Locate the cell with the specified text and output its [x, y] center coordinate. 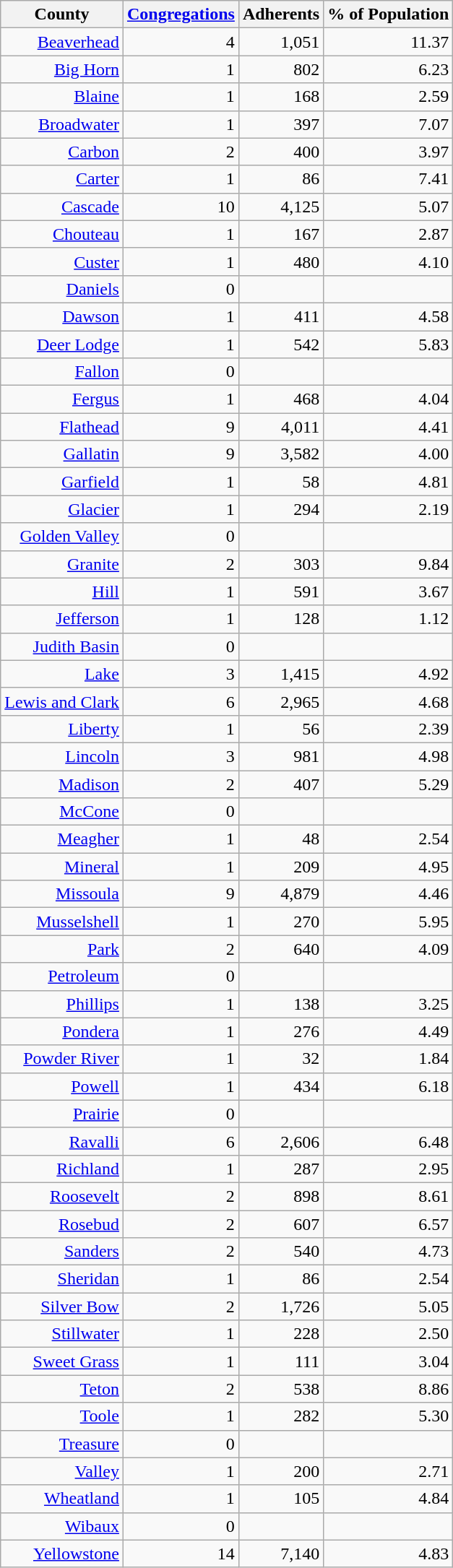
McCone [62, 812]
Deer Lodge [62, 345]
Dawson [62, 316]
Pondera [62, 1031]
898 [280, 1196]
Big Horn [62, 69]
Roosevelt [62, 1196]
Wheatland [62, 1499]
480 [280, 261]
2.19 [389, 509]
Madison [62, 784]
Blaine [62, 97]
1,051 [280, 42]
Sweet Grass [62, 1361]
Richland [62, 1169]
Valley [62, 1471]
1.84 [389, 1059]
4,879 [280, 894]
10 [181, 207]
Carbon [62, 152]
7,140 [280, 1554]
2.59 [389, 97]
County [62, 14]
4.81 [389, 482]
4.46 [389, 894]
Gallatin [62, 454]
4.04 [389, 399]
Musselshell [62, 922]
2,965 [280, 701]
2.39 [389, 729]
4.58 [389, 316]
Broadwater [62, 124]
Hill [62, 592]
14 [181, 1554]
276 [280, 1031]
407 [280, 784]
Meagher [62, 839]
4.95 [389, 867]
981 [280, 756]
Phillips [62, 1004]
Liberty [62, 729]
3,582 [280, 454]
58 [280, 482]
Custer [62, 261]
111 [280, 1361]
4.84 [389, 1499]
5.83 [389, 345]
7.07 [389, 124]
607 [280, 1224]
Jefferson [62, 619]
400 [280, 152]
Teton [62, 1389]
Missoula [62, 894]
209 [280, 867]
2.50 [389, 1334]
4.68 [389, 701]
2.71 [389, 1471]
540 [280, 1252]
Yellowstone [62, 1554]
48 [280, 839]
Treasure [62, 1444]
3.97 [389, 152]
5.05 [389, 1307]
282 [280, 1416]
Flathead [62, 427]
7.41 [389, 179]
4.10 [389, 261]
56 [280, 729]
Garfield [62, 482]
228 [280, 1334]
4.83 [389, 1554]
468 [280, 399]
4,011 [280, 427]
8.61 [389, 1196]
105 [280, 1499]
Prairie [62, 1114]
Lake [62, 674]
Petroleum [62, 976]
542 [280, 345]
5.30 [389, 1416]
168 [280, 97]
Congregations [181, 14]
1,415 [280, 674]
6.23 [389, 69]
1.12 [389, 619]
287 [280, 1169]
% of Population [389, 14]
Cascade [62, 207]
434 [280, 1086]
Adherents [280, 14]
3.04 [389, 1361]
138 [280, 1004]
294 [280, 509]
2.95 [389, 1169]
Ravalli [62, 1141]
Rosebud [62, 1224]
Lewis and Clark [62, 701]
4.73 [389, 1252]
4.09 [389, 949]
Powell [62, 1086]
397 [280, 124]
4.00 [389, 454]
6.48 [389, 1141]
4.49 [389, 1031]
Beaverhead [62, 42]
Silver Bow [62, 1307]
Sanders [62, 1252]
Daniels [62, 289]
802 [280, 69]
Judith Basin [62, 646]
4.98 [389, 756]
Granite [62, 564]
Golden Valley [62, 537]
2,606 [280, 1141]
Carter [62, 179]
6.57 [389, 1224]
5.07 [389, 207]
128 [280, 619]
Stillwater [62, 1334]
2.87 [389, 234]
Sheridan [62, 1279]
6.18 [389, 1086]
591 [280, 592]
11.37 [389, 42]
1,726 [280, 1307]
Wibaux [62, 1526]
4.41 [389, 427]
Glacier [62, 509]
411 [280, 316]
4 [181, 42]
538 [280, 1389]
5.29 [389, 784]
32 [280, 1059]
Mineral [62, 867]
640 [280, 949]
9.84 [389, 564]
8.86 [389, 1389]
5.95 [389, 922]
Toole [62, 1416]
167 [280, 234]
4,125 [280, 207]
3.67 [389, 592]
270 [280, 922]
Lincoln [62, 756]
303 [280, 564]
4.92 [389, 674]
Chouteau [62, 234]
Park [62, 949]
Fergus [62, 399]
200 [280, 1471]
Fallon [62, 372]
3.25 [389, 1004]
Powder River [62, 1059]
